Return the (x, y) coordinate for the center point of the cell that contains the specified text.  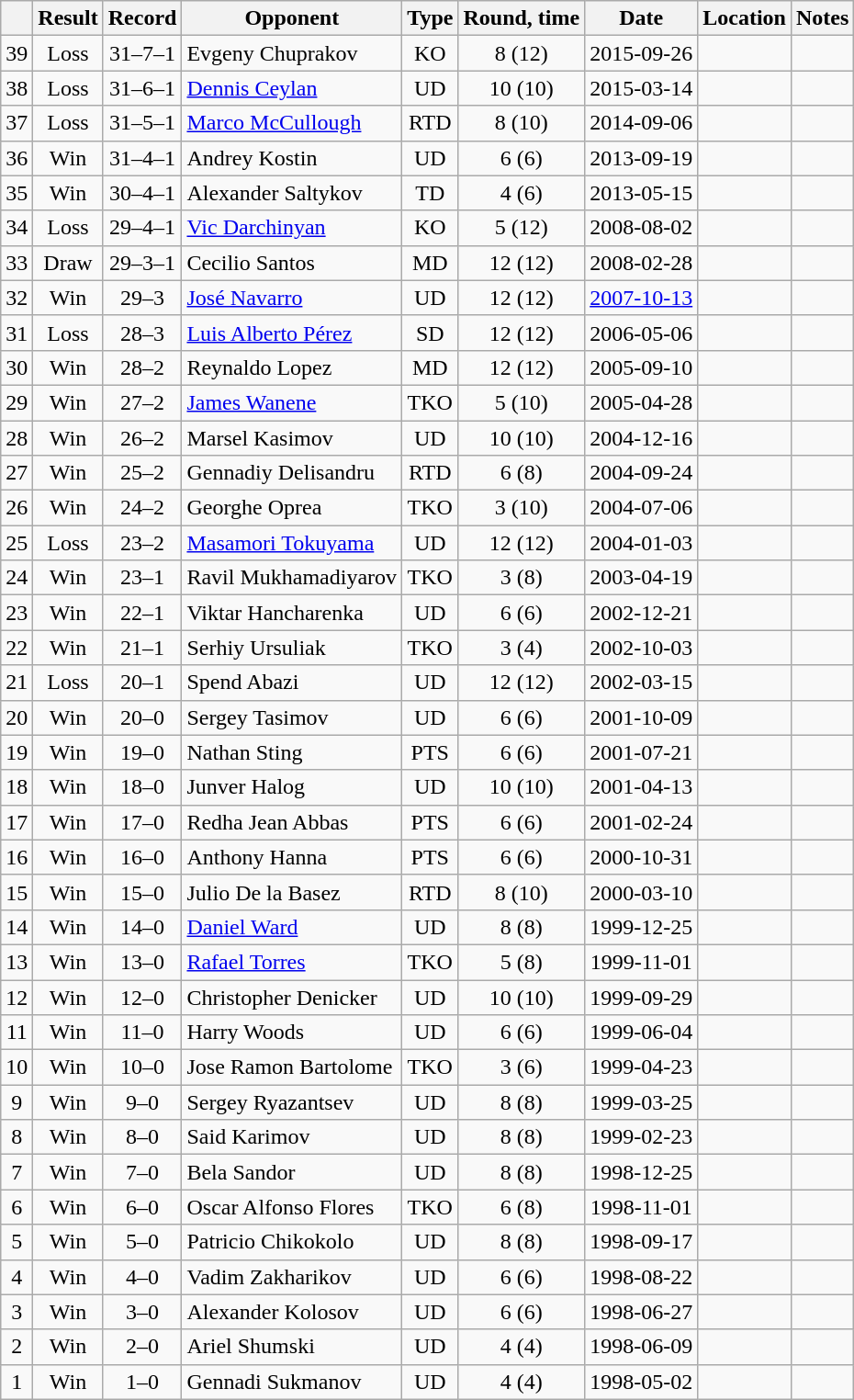
24 (17, 578)
5 (8) (522, 962)
Ariel Shumski (292, 1347)
2013-09-19 (641, 158)
10 (17, 1067)
Opponent (292, 18)
2013-05-15 (641, 193)
14–0 (142, 927)
Viktar Hancharenka (292, 613)
Vic Darchinyan (292, 228)
TD (430, 193)
2 (17, 1347)
25–2 (142, 473)
2015-03-14 (641, 88)
Alexander Kolosov (292, 1312)
12–0 (142, 997)
26 (17, 508)
16–0 (142, 857)
2000-03-10 (641, 892)
2–0 (142, 1347)
1998-11-01 (641, 1207)
13 (17, 962)
2003-04-19 (641, 578)
Evgeny Chuprakov (292, 53)
2005-09-10 (641, 367)
17 (17, 822)
23–1 (142, 578)
19 (17, 752)
Date (641, 18)
25 (17, 543)
19–0 (142, 752)
Rafael Torres (292, 962)
21–1 (142, 648)
Vadim Zakharikov (292, 1277)
37 (17, 123)
29–4–1 (142, 228)
23–2 (142, 543)
Gennadiy Delisandru (292, 473)
6–0 (142, 1207)
Draw (68, 263)
13–0 (142, 962)
3 (17, 1312)
James Wanene (292, 402)
4–0 (142, 1277)
Record (142, 18)
7 (17, 1172)
Gennadi Sukmanov (292, 1382)
2006-05-06 (641, 333)
29–3 (142, 298)
22 (17, 648)
José Navarro (292, 298)
15–0 (142, 892)
34 (17, 228)
32 (17, 298)
Sergey Ryazantsev (292, 1102)
31–5–1 (142, 123)
1998-12-25 (641, 1172)
Anthony Hanna (292, 857)
2001-07-21 (641, 752)
28 (17, 438)
3 (10) (522, 508)
3–0 (142, 1312)
16 (17, 857)
2005-04-28 (641, 402)
3 (6) (522, 1067)
1–0 (142, 1382)
Serhiy Ursuliak (292, 648)
2001-10-09 (641, 717)
2014-09-06 (641, 123)
2001-04-13 (641, 787)
1998-06-09 (641, 1347)
Harry Woods (292, 1033)
2004-01-03 (641, 543)
Bela Sandor (292, 1172)
20–1 (142, 683)
Said Karimov (292, 1137)
3 (4) (522, 648)
2015-09-26 (641, 53)
35 (17, 193)
Patricio Chikokolo (292, 1242)
38 (17, 88)
21 (17, 683)
31–6–1 (142, 88)
1999-04-23 (641, 1067)
7–0 (142, 1172)
11 (17, 1033)
33 (17, 263)
Redha Jean Abbas (292, 822)
Marco McCullough (292, 123)
9–0 (142, 1102)
3 (8) (522, 578)
2004-12-16 (641, 438)
Notes (822, 18)
29–3–1 (142, 263)
Reynaldo Lopez (292, 367)
20–0 (142, 717)
Alexander Saltykov (292, 193)
Daniel Ward (292, 927)
SD (430, 333)
2001-02-24 (641, 822)
6 (17, 1207)
2008-02-28 (641, 263)
Type (430, 18)
8 (17, 1137)
18–0 (142, 787)
4 (6) (522, 193)
Andrey Kostin (292, 158)
2004-07-06 (641, 508)
1999-02-23 (641, 1137)
15 (17, 892)
1998-06-27 (641, 1312)
2002-12-21 (641, 613)
1999-03-25 (641, 1102)
20 (17, 717)
2000-10-31 (641, 857)
Cecilio Santos (292, 263)
Oscar Alfonso Flores (292, 1207)
28–3 (142, 333)
Result (68, 18)
2002-10-03 (641, 648)
5 (10) (522, 402)
9 (17, 1102)
1999-11-01 (641, 962)
10–0 (142, 1067)
18 (17, 787)
Sergey Tasimov (292, 717)
5–0 (142, 1242)
2008-08-02 (641, 228)
1998-09-17 (641, 1242)
14 (17, 927)
Masamori Tokuyama (292, 543)
1 (17, 1382)
24–2 (142, 508)
31–4–1 (142, 158)
2004-09-24 (641, 473)
Ravil Mukhamadiyarov (292, 578)
1998-08-22 (641, 1277)
1999-06-04 (641, 1033)
Junver Halog (292, 787)
1999-12-25 (641, 927)
17–0 (142, 822)
31 (17, 333)
2002-03-15 (641, 683)
22–1 (142, 613)
31–7–1 (142, 53)
1999-09-29 (641, 997)
Nathan Sting (292, 752)
29 (17, 402)
36 (17, 158)
5 (12) (522, 228)
Jose Ramon Bartolome (292, 1067)
Round, time (522, 18)
Spend Abazi (292, 683)
5 (17, 1242)
Luis Alberto Pérez (292, 333)
27 (17, 473)
Julio De la Basez (292, 892)
Georghe Oprea (292, 508)
27–2 (142, 402)
39 (17, 53)
28–2 (142, 367)
30 (17, 367)
23 (17, 613)
8 (12) (522, 53)
2007-10-13 (641, 298)
12 (17, 997)
30–4–1 (142, 193)
Location (745, 18)
11–0 (142, 1033)
8–0 (142, 1137)
Marsel Kasimov (292, 438)
Dennis Ceylan (292, 88)
1998-05-02 (641, 1382)
4 (17, 1277)
26–2 (142, 438)
Christopher Denicker (292, 997)
